Pinpoint the cell where the given text exists, returning its [x, y] midpoint coordinate. 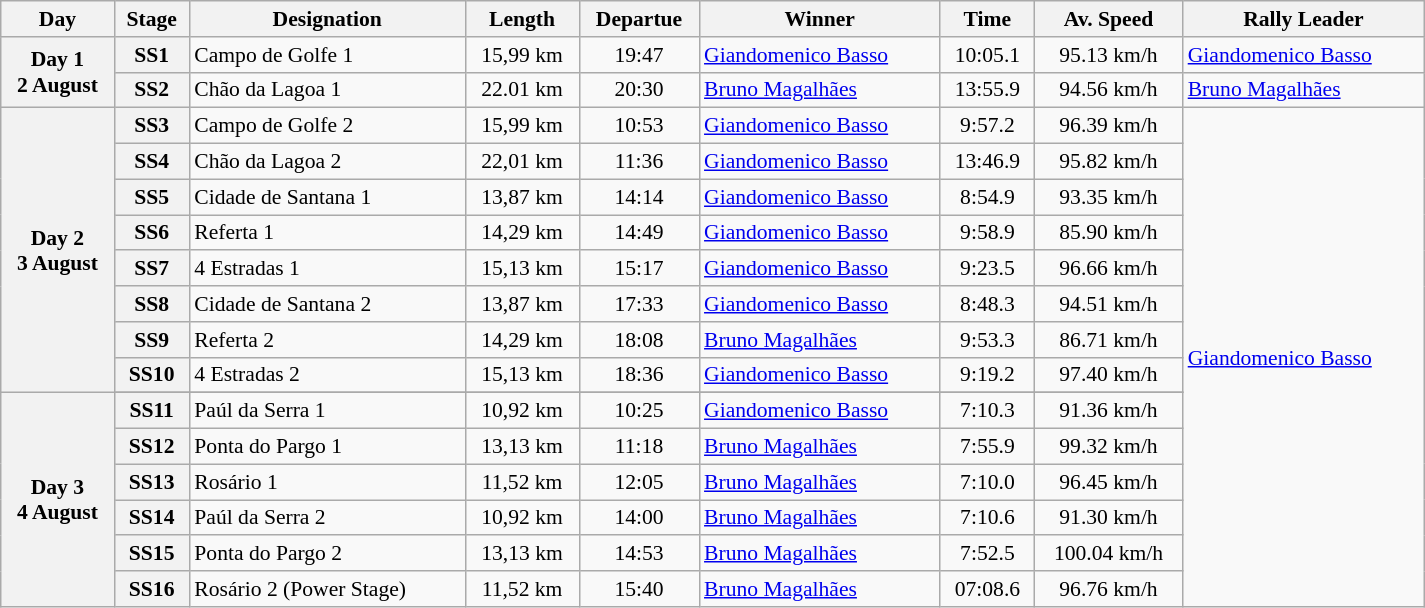
Campo de Golfe 2 [327, 126]
Cidade de Santana 1 [327, 197]
14:53 [639, 554]
Paúl da Serra 1 [327, 411]
Stage [152, 19]
4 Estradas 1 [327, 269]
SS8 [152, 304]
SS14 [152, 518]
Designation [327, 19]
Day 23 August [58, 250]
22.01 km [522, 90]
Rally Leader [1304, 19]
13:46.9 [987, 162]
Chão da Lagoa 2 [327, 162]
SS4 [152, 162]
Day [58, 19]
Av. Speed [1108, 19]
Paúl da Serra 2 [327, 518]
SS13 [152, 482]
11:18 [639, 447]
15:17 [639, 269]
85.90 km/h [1108, 233]
91.30 km/h [1108, 518]
SS3 [152, 126]
8:54.9 [987, 197]
SS12 [152, 447]
7:10.6 [987, 518]
22,01 km [522, 162]
96.66 km/h [1108, 269]
4 Estradas 2 [327, 375]
Rosário 2 (Power Stage) [327, 589]
14:14 [639, 197]
SS1 [152, 55]
17:33 [639, 304]
8:48.3 [987, 304]
Campo de Golfe 1 [327, 55]
Departue [639, 19]
91.36 km/h [1108, 411]
19:47 [639, 55]
7:10.3 [987, 411]
SS11 [152, 411]
Referta 1 [327, 233]
10:05.1 [987, 55]
9:58.9 [987, 233]
Cidade de Santana 2 [327, 304]
20:30 [639, 90]
SS2 [152, 90]
9:19.2 [987, 375]
SS15 [152, 554]
14:00 [639, 518]
96.76 km/h [1108, 589]
96.39 km/h [1108, 126]
07:08.6 [987, 589]
15:40 [639, 589]
96.45 km/h [1108, 482]
Winner [820, 19]
Day 34 August [58, 500]
97.40 km/h [1108, 375]
SS7 [152, 269]
94.56 km/h [1108, 90]
13:55.9 [987, 90]
Ponta do Pargo 1 [327, 447]
Ponta do Pargo 2 [327, 554]
Day 12 August [58, 72]
7:55.9 [987, 447]
93.35 km/h [1108, 197]
94.51 km/h [1108, 304]
Chão da Lagoa 1 [327, 90]
Length [522, 19]
SS16 [152, 589]
86.71 km/h [1108, 340]
SS10 [152, 375]
SS6 [152, 233]
Time [987, 19]
7:10.0 [987, 482]
18:36 [639, 375]
Rosário 1 [327, 482]
7:52.5 [987, 554]
12:05 [639, 482]
9:57.2 [987, 126]
10:53 [639, 126]
14:49 [639, 233]
SS5 [152, 197]
100.04 km/h [1108, 554]
SS9 [152, 340]
95.82 km/h [1108, 162]
95.13 km/h [1108, 55]
18:08 [639, 340]
9:53.3 [987, 340]
9:23.5 [987, 269]
10:25 [639, 411]
11:36 [639, 162]
99.32 km/h [1108, 447]
Referta 2 [327, 340]
